Detect which cell encompasses the target text, then output its [X, Y] center coordinate. 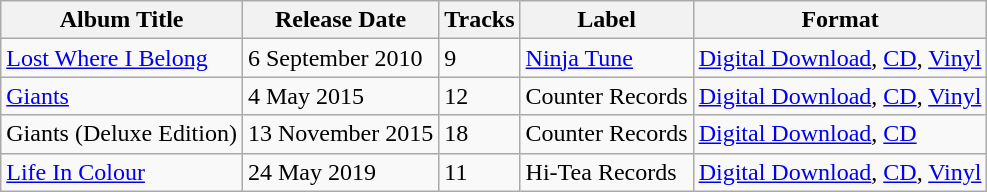
18 [480, 134]
Digital Download, CD [840, 134]
Giants [122, 96]
Format [840, 20]
Hi-Tea Records [606, 172]
Lost Where I Belong [122, 58]
13 November 2015 [340, 134]
12 [480, 96]
11 [480, 172]
Life In Colour [122, 172]
Album Title [122, 20]
Tracks [480, 20]
9 [480, 58]
Giants (Deluxe Edition) [122, 134]
Label [606, 20]
4 May 2015 [340, 96]
Ninja Tune [606, 58]
24 May 2019 [340, 172]
Release Date [340, 20]
6 September 2010 [340, 58]
